Find where the given text appears and provide that cell's center as (x, y) coordinate. 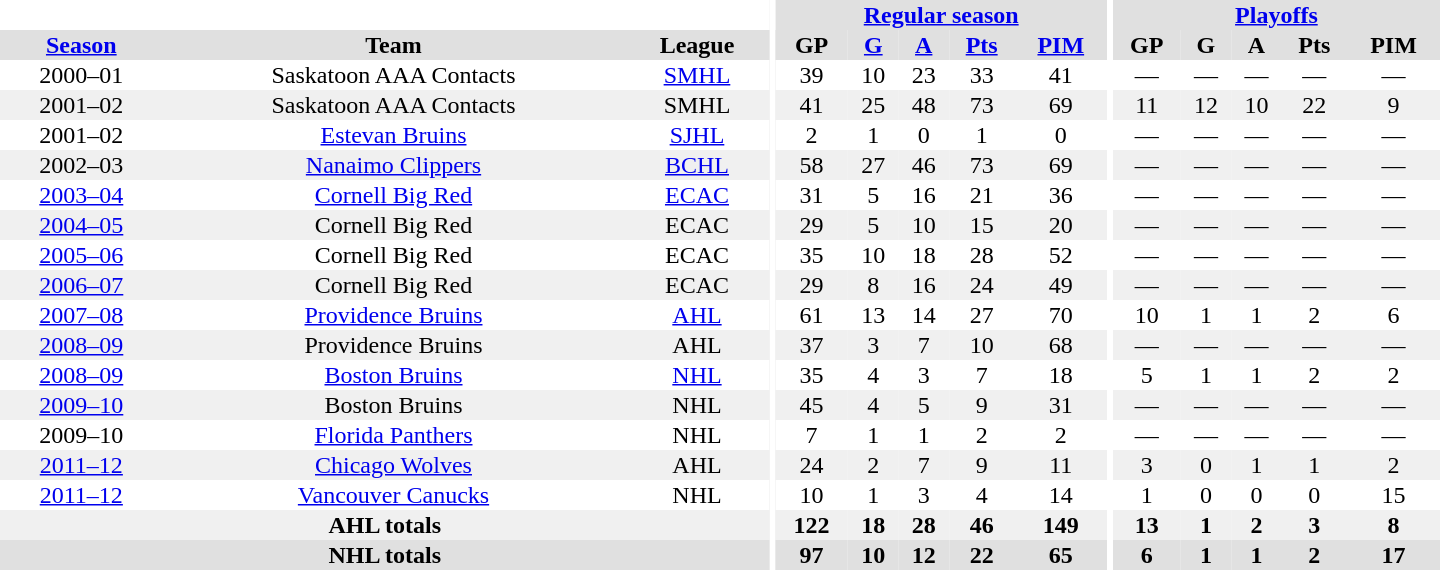
33 (982, 75)
45 (812, 405)
Vancouver Canucks (394, 495)
25 (873, 105)
36 (1060, 195)
48 (924, 105)
BCHL (696, 165)
65 (1060, 555)
Regular season (941, 15)
17 (1394, 555)
2007–08 (82, 315)
68 (1060, 345)
20 (1060, 225)
Estevan Bruins (394, 135)
Florida Panthers (394, 435)
97 (812, 555)
70 (1060, 315)
52 (1060, 255)
Chicago Wolves (394, 465)
61 (812, 315)
49 (1060, 285)
58 (812, 165)
2004–05 (82, 225)
Playoffs (1276, 15)
NHL totals (385, 555)
Team (394, 45)
AHL totals (385, 525)
2006–07 (82, 285)
39 (812, 75)
2000–01 (82, 75)
Nanaimo Clippers (394, 165)
2005–06 (82, 255)
37 (812, 345)
2002–03 (82, 165)
2003–04 (82, 195)
23 (924, 75)
122 (812, 525)
League (696, 45)
SJHL (696, 135)
21 (982, 195)
149 (1060, 525)
Season (82, 45)
